Scan for the cell matching the given text and deliver its (x, y) coordinate at center. 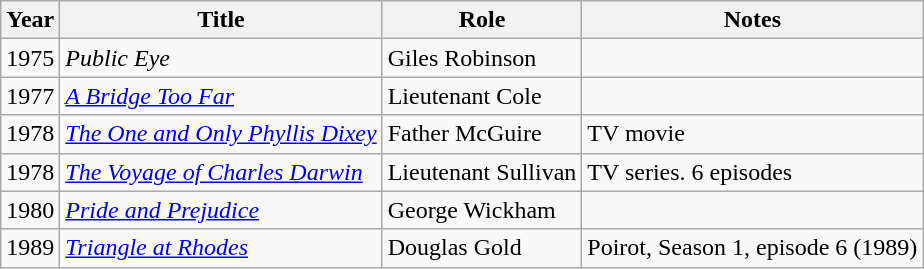
Title (221, 20)
Giles Robinson (482, 58)
George Wickham (482, 210)
Pride and Prejudice (221, 210)
Triangle at Rhodes (221, 248)
Douglas Gold (482, 248)
The Voyage of Charles Darwin (221, 172)
The One and Only Phyllis Dixey (221, 134)
Year (30, 20)
A Bridge Too Far (221, 96)
Lieutenant Cole (482, 96)
TV movie (752, 134)
1980 (30, 210)
1989 (30, 248)
Father McGuire (482, 134)
Poirot, Season 1, episode 6 (1989) (752, 248)
Public Eye (221, 58)
TV series. 6 episodes (752, 172)
1977 (30, 96)
Notes (752, 20)
Role (482, 20)
Lieutenant Sullivan (482, 172)
1975 (30, 58)
